Determine the [X, Y] coordinate at the center of the cell enclosing the given text.  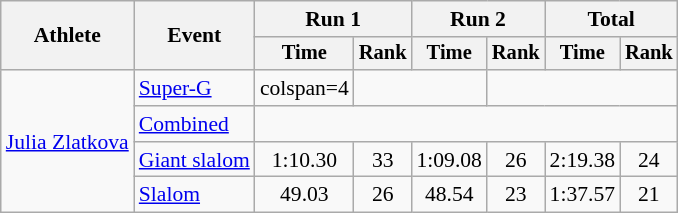
Run 1 [334, 19]
Julia Zlatkova [68, 141]
Event [194, 36]
24 [649, 160]
Athlete [68, 36]
2:19.38 [582, 160]
colspan=4 [304, 88]
1:10.30 [304, 160]
23 [516, 195]
49.03 [304, 195]
Total [612, 19]
1:37.57 [582, 195]
Super-G [194, 88]
33 [383, 160]
1:09.08 [448, 160]
48.54 [448, 195]
21 [649, 195]
Run 2 [478, 19]
Slalom [194, 195]
Combined [194, 124]
Giant slalom [194, 160]
